For the text-containing cell, return its midpoint in [x, y] coordinate format. 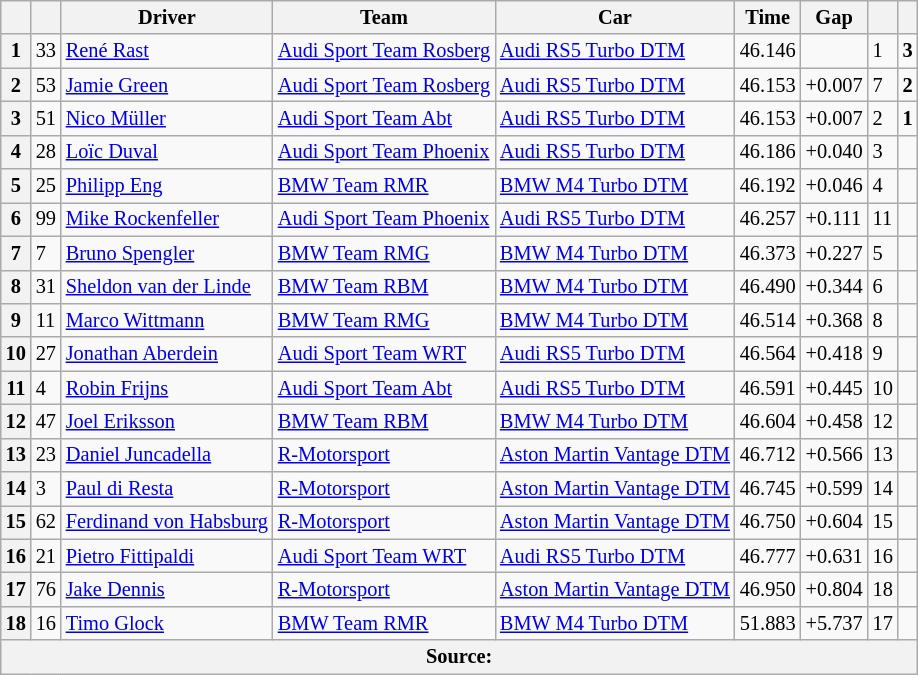
Team [384, 17]
Loïc Duval [167, 152]
46.564 [768, 354]
René Rast [167, 51]
Source: [460, 657]
Philipp Eng [167, 186]
+0.344 [834, 287]
27 [46, 354]
+0.368 [834, 320]
+0.804 [834, 589]
+0.566 [834, 455]
46.192 [768, 186]
Joel Eriksson [167, 421]
Gap [834, 17]
Bruno Spengler [167, 253]
Timo Glock [167, 623]
23 [46, 455]
Pietro Fittipaldi [167, 556]
46.186 [768, 152]
Jamie Green [167, 85]
+0.604 [834, 522]
99 [46, 219]
62 [46, 522]
+0.631 [834, 556]
+5.737 [834, 623]
21 [46, 556]
46.373 [768, 253]
Ferdinand von Habsburg [167, 522]
47 [46, 421]
Car [615, 17]
Jake Dennis [167, 589]
Robin Frijns [167, 388]
+0.040 [834, 152]
46.950 [768, 589]
46.490 [768, 287]
Nico Müller [167, 118]
46.745 [768, 489]
Time [768, 17]
53 [46, 85]
46.604 [768, 421]
+0.227 [834, 253]
+0.046 [834, 186]
51.883 [768, 623]
76 [46, 589]
46.257 [768, 219]
Daniel Juncadella [167, 455]
Mike Rockenfeller [167, 219]
Jonathan Aberdein [167, 354]
33 [46, 51]
28 [46, 152]
+0.458 [834, 421]
+0.445 [834, 388]
31 [46, 287]
46.146 [768, 51]
Paul di Resta [167, 489]
Driver [167, 17]
46.777 [768, 556]
51 [46, 118]
+0.599 [834, 489]
46.591 [768, 388]
46.712 [768, 455]
46.514 [768, 320]
Sheldon van der Linde [167, 287]
46.750 [768, 522]
+0.418 [834, 354]
Marco Wittmann [167, 320]
+0.111 [834, 219]
25 [46, 186]
